Identify which cell holds the provided text, then report its (x, y) central coordinate. 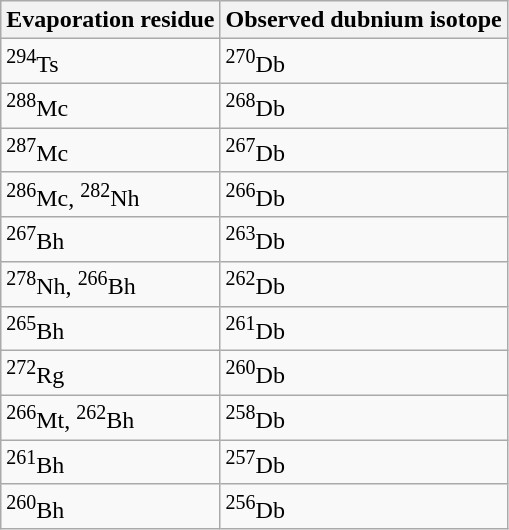
265Bh (110, 328)
270Db (364, 62)
262Db (364, 284)
261Bh (110, 462)
267Db (364, 150)
266Db (364, 194)
256Db (364, 506)
266Mt, 262Bh (110, 418)
Evaporation residue (110, 20)
257Db (364, 462)
260Db (364, 374)
287Mc (110, 150)
258Db (364, 418)
268Db (364, 106)
286Mc, 282Nh (110, 194)
272Rg (110, 374)
294Ts (110, 62)
263Db (364, 240)
260Bh (110, 506)
261Db (364, 328)
Observed dubnium isotope (364, 20)
267Bh (110, 240)
278Nh, 266Bh (110, 284)
288Mc (110, 106)
